Identify which cell holds the provided text, then report its [x, y] central coordinate. 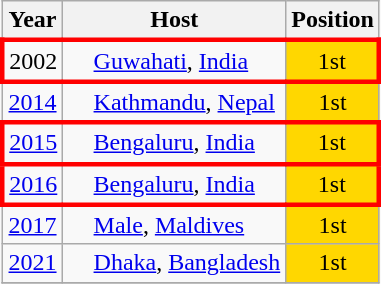
Year [32, 21]
2002 [32, 60]
Male, Maldives [174, 225]
Guwahati, India [174, 60]
2021 [32, 263]
2017 [32, 225]
2015 [32, 142]
Position [333, 21]
Host [174, 21]
Dhaka, Bangladesh [174, 263]
Kathmandu, Nepal [174, 102]
2014 [32, 102]
2016 [32, 184]
